For the text-containing cell, return its midpoint in (X, Y) coordinate format. 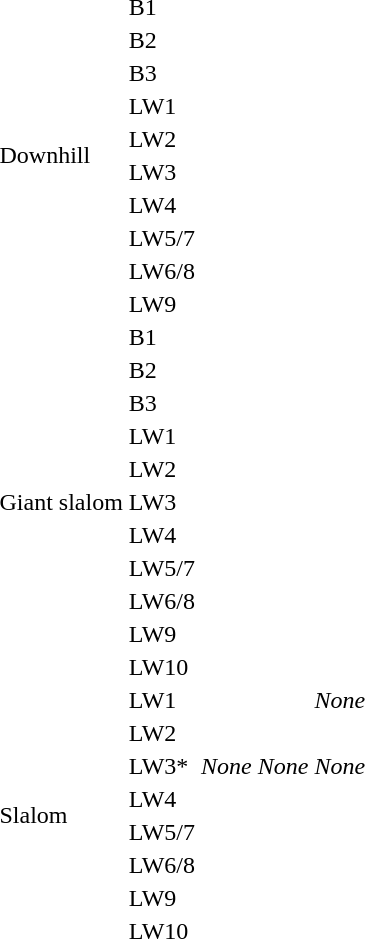
LW3* (162, 766)
LW10 (162, 667)
B1 (162, 337)
